Scan for the cell matching the given text and deliver its [x, y] coordinate at center. 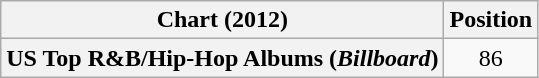
Chart (2012) [222, 20]
US Top R&B/Hip-Hop Albums (Billboard) [222, 58]
Position [491, 20]
86 [491, 58]
